Output the [X, Y] coordinate of the center of the cell containing the given text.  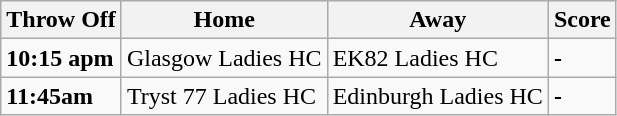
11:45am [62, 96]
Edinburgh Ladies HC [438, 96]
Glasgow Ladies HC [224, 58]
Tryst 77 Ladies HC [224, 96]
Home [224, 20]
Score [582, 20]
EK82 Ladies HC [438, 58]
10:15 apm [62, 58]
Away [438, 20]
Throw Off [62, 20]
